Detect which cell encompasses the target text, then output its [X, Y] center coordinate. 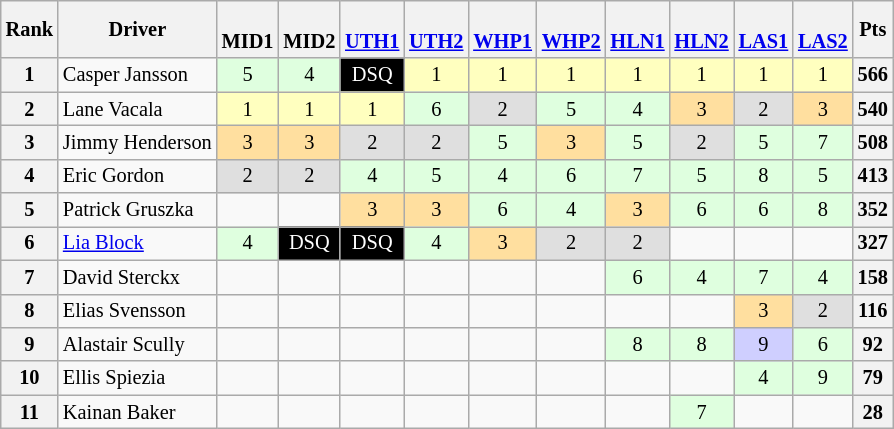
WHP2 [572, 29]
WHP1 [502, 29]
413 [873, 176]
MID1 [248, 29]
79 [873, 378]
566 [873, 75]
LAS2 [823, 29]
352 [873, 210]
Lane Vacala [138, 109]
116 [873, 311]
Alastair Scully [138, 344]
92 [873, 344]
11 [30, 412]
Patrick Gruszka [138, 210]
Kainan Baker [138, 412]
Pts [873, 29]
Lia Block [138, 243]
540 [873, 109]
Jimmy Henderson [138, 142]
Eric Gordon [138, 176]
Driver [138, 29]
28 [873, 412]
Casper Jansson [138, 75]
158 [873, 277]
HLN1 [637, 29]
David Sterckx [138, 277]
Elias Svensson [138, 311]
327 [873, 243]
UTH2 [436, 29]
HLN2 [702, 29]
LAS1 [764, 29]
UTH1 [372, 29]
10 [30, 378]
Ellis Spiezia [138, 378]
MID2 [309, 29]
Rank [30, 29]
508 [873, 142]
